Output the [X, Y] coordinate of the center of the cell containing the given text.  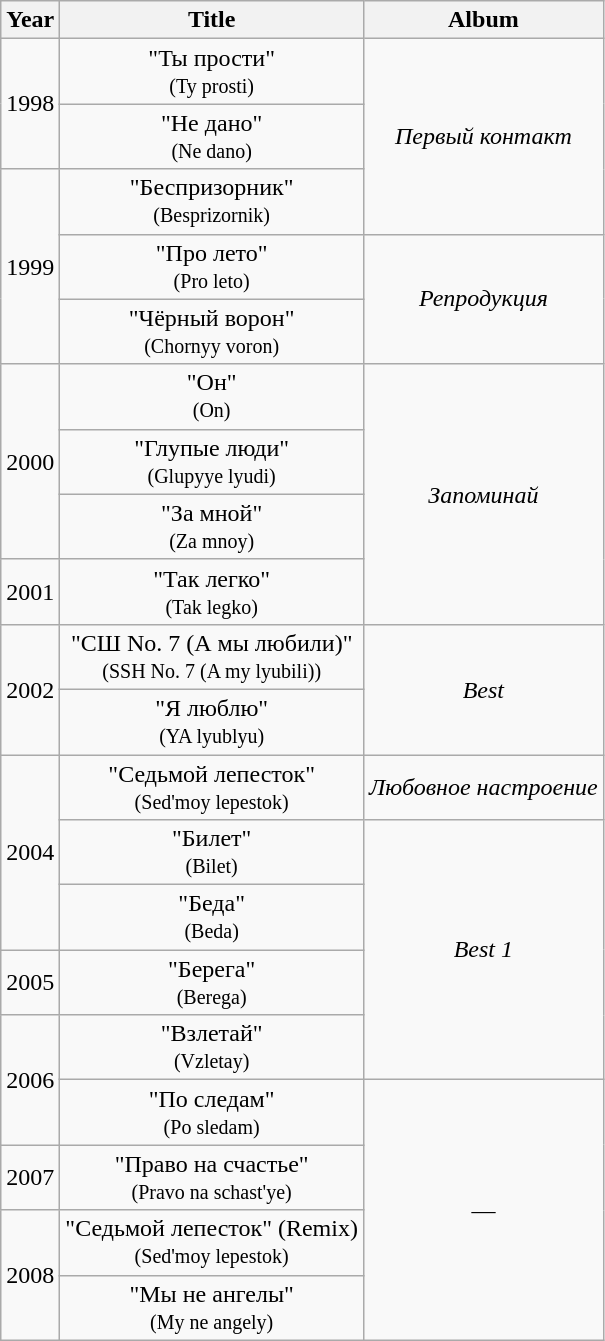
2002 [30, 689]
Year [30, 20]
"По следам"(Po sledam) [212, 1112]
2006 [30, 1080]
Первый контакт [483, 136]
2007 [30, 1178]
Репродукция [483, 299]
"За мной"(Za mnoy) [212, 526]
"Мы не ангелы"(My ne angely) [212, 1308]
"Беспризорник"(Besprizornik) [212, 202]
Best 1 [483, 950]
"СШ No. 7 (А мы любили)"(SSH No. 7 (A my lyubili)) [212, 656]
"Глупые люди"(Glupyye lyudi) [212, 462]
Title [212, 20]
1999 [30, 266]
"Я люблю"(YA lyublyu) [212, 722]
"Беда"(Beda) [212, 918]
"Право на счастье"(Pravo na schast'ye) [212, 1178]
"Ты прости"(Ty prosti) [212, 72]
2008 [30, 1275]
"Берега"(Berega) [212, 982]
2001 [30, 592]
Album [483, 20]
"Взлетай"(Vzletay) [212, 1048]
"Чёрный ворон"(Chornyy voron) [212, 332]
"Седьмой лепесток"(Sed'moy lepestok) [212, 786]
— [483, 1210]
2004 [30, 852]
"Так легко"(Tak legko) [212, 592]
"Он" (On) [212, 396]
2005 [30, 982]
Любовное настроение [483, 786]
2000 [30, 462]
"Билет"(Bilet) [212, 852]
1998 [30, 104]
"Не дано"(Ne dano) [212, 136]
"Седьмой лепесток" (Remix)(Sed'moy lepestok) [212, 1242]
"Про лето"(Pro leto) [212, 266]
Запоминай [483, 494]
Best [483, 689]
